Return [X, Y] of the center of cell containing provided text 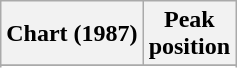
Peakposition [189, 34]
Chart (1987) [72, 34]
